Extract the (x, y) coordinate from the center of the cell holding the provided text.  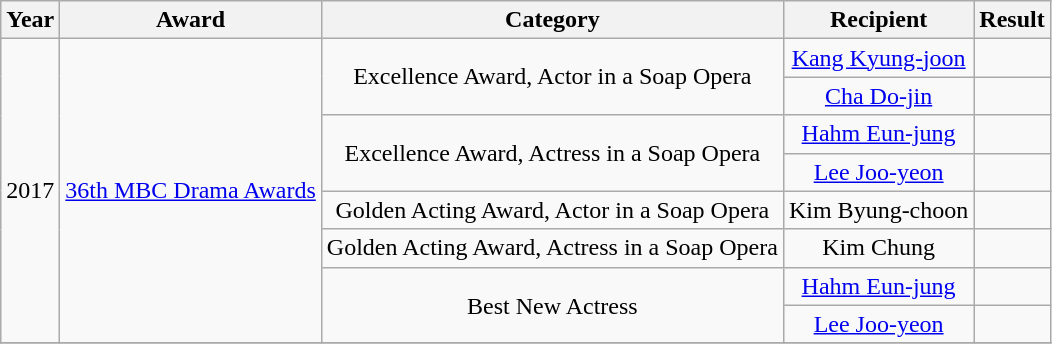
Golden Acting Award, Actress in a Soap Opera (552, 248)
2017 (30, 191)
36th MBC Drama Awards (191, 191)
Cha Do-jin (878, 96)
Year (30, 20)
Excellence Award, Actor in a Soap Opera (552, 77)
Category (552, 20)
Golden Acting Award, Actor in a Soap Opera (552, 210)
Best New Actress (552, 305)
Recipient (878, 20)
Kim Byung-choon (878, 210)
Excellence Award, Actress in a Soap Opera (552, 153)
Kim Chung (878, 248)
Award (191, 20)
Kang Kyung-joon (878, 58)
Result (1012, 20)
